Search for the cell housing the specified text and yield its [X, Y] center coordinate. 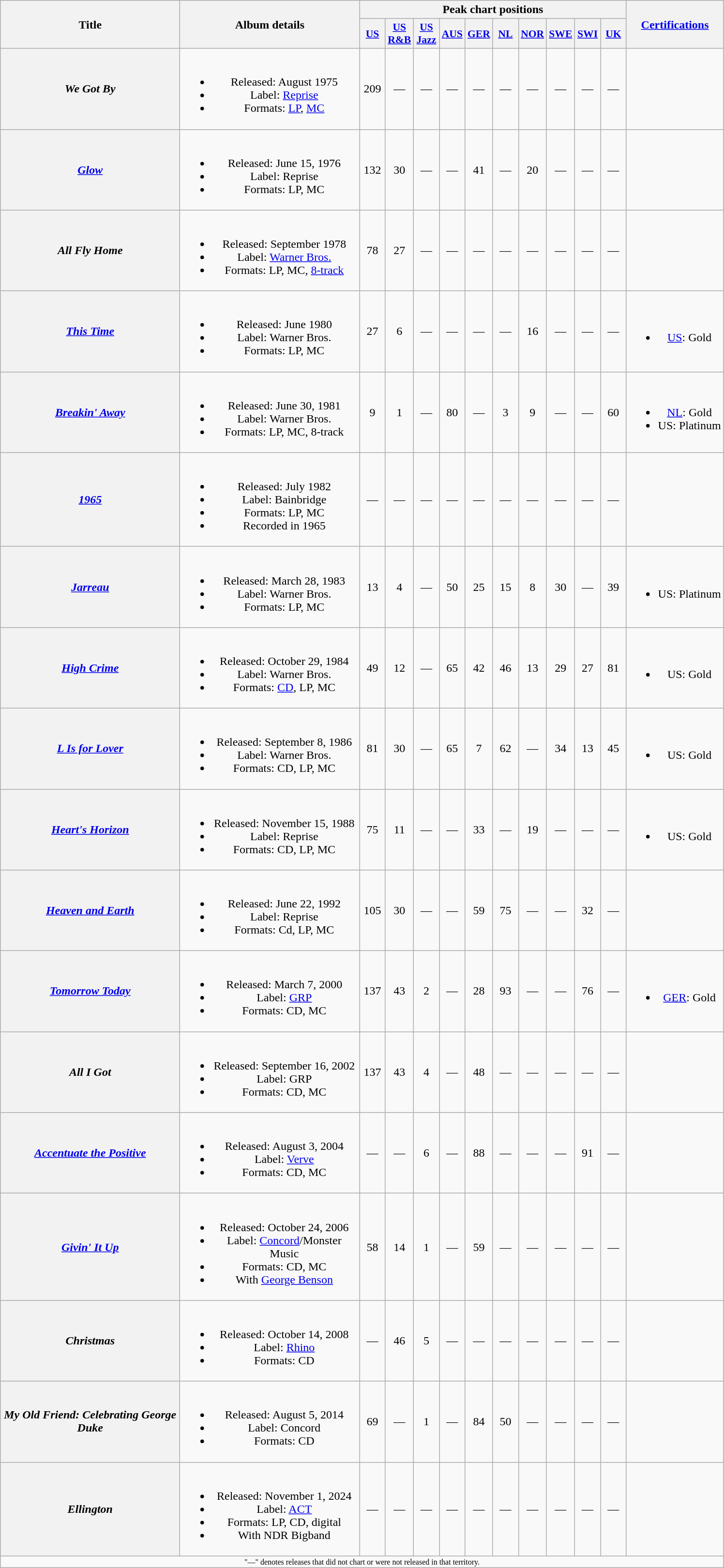
20 [532, 169]
Released: March 28, 1983Label: Warner Bros.Formats: LP, MC [270, 587]
Released: August 1975Label: RepriseFormats: LP, MC [270, 89]
High Crime [90, 668]
Glow [90, 169]
Tomorrow Today [90, 991]
58 [373, 1247]
Released: September 1978Label: Warner Bros.Formats: LP, MC, 8-track [270, 251]
GER: Gold [675, 991]
US Jazz [426, 34]
91 [588, 1153]
Released: June 15, 1976Label: RepriseFormats: LP, MC [270, 169]
209 [373, 89]
11 [399, 829]
69 [373, 1422]
8 [532, 587]
80 [452, 412]
41 [479, 169]
Accentuate the Positive [90, 1153]
3 [505, 412]
48 [479, 1072]
NOR [532, 34]
32 [588, 911]
GER [479, 34]
We Got By [90, 89]
US [373, 34]
Heaven and Earth [90, 911]
Released: October 29, 1984Label: Warner Bros.Formats: CD, LP, MC [270, 668]
39 [614, 587]
25 [479, 587]
62 [505, 748]
All I Got [90, 1072]
Released: June 22, 1992Label: RepriseFormats: Cd, LP, MC [270, 911]
UK [614, 34]
29 [560, 668]
Released: September 16, 2002Label: GRPFormats: CD, MC [270, 1072]
Released: March 7, 2000Label: GRPFormats: CD, MC [270, 991]
132 [373, 169]
This Time [90, 331]
US R&B [399, 34]
15 [505, 587]
Breakin' Away [90, 412]
14 [399, 1247]
Released: August 5, 2014Label: ConcordFormats: CD [270, 1422]
SWE [560, 34]
Album details [270, 24]
Released: July 1982Label: BainbridgeFormats: LP, MCRecorded in 1965 [270, 499]
SWI [588, 34]
Released: October 24, 2006Label: Concord/Monster MusicFormats: CD, MCWith George Benson [270, 1247]
2 [426, 991]
33 [479, 829]
Released: June 1980Label: Warner Bros.Formats: LP, MC [270, 331]
Released: August 3, 2004Label: VerveFormats: CD, MC [270, 1153]
NL [505, 34]
Ellington [90, 1509]
76 [588, 991]
Released: November 15, 1988Label: RepriseFormats: CD, LP, MC [270, 829]
19 [532, 829]
Jarreau [90, 587]
AUS [452, 34]
1965 [90, 499]
78 [373, 251]
45 [614, 748]
"—" denotes releases that did not chart or were not released in that territory. [362, 1562]
5 [426, 1341]
Peak chart positions [493, 10]
Released: September 8, 1986Label: Warner Bros.Formats: CD, LP, MC [270, 748]
L Is for Lover [90, 748]
34 [560, 748]
93 [505, 991]
Heart's Horizon [90, 829]
Certifications [675, 24]
Title [90, 24]
Christmas [90, 1341]
60 [614, 412]
Released: June 30, 1981Label: Warner Bros.Formats: LP, MC, 8-track [270, 412]
7 [479, 748]
16 [532, 331]
All Fly Home [90, 251]
42 [479, 668]
My Old Friend: Celebrating George Duke [90, 1422]
US: Platinum [675, 587]
28 [479, 991]
Released: October 14, 2008Label: RhinoFormats: CD [270, 1341]
NL: GoldUS: Platinum [675, 412]
12 [399, 668]
105 [373, 911]
Released: November 1, 2024Label: ACTFormats: LP, CD, digitalWith NDR Bigband [270, 1509]
84 [479, 1422]
Givin' It Up [90, 1247]
88 [479, 1153]
49 [373, 668]
